Find where the given text appears and provide that cell's center as (X, Y) coordinate. 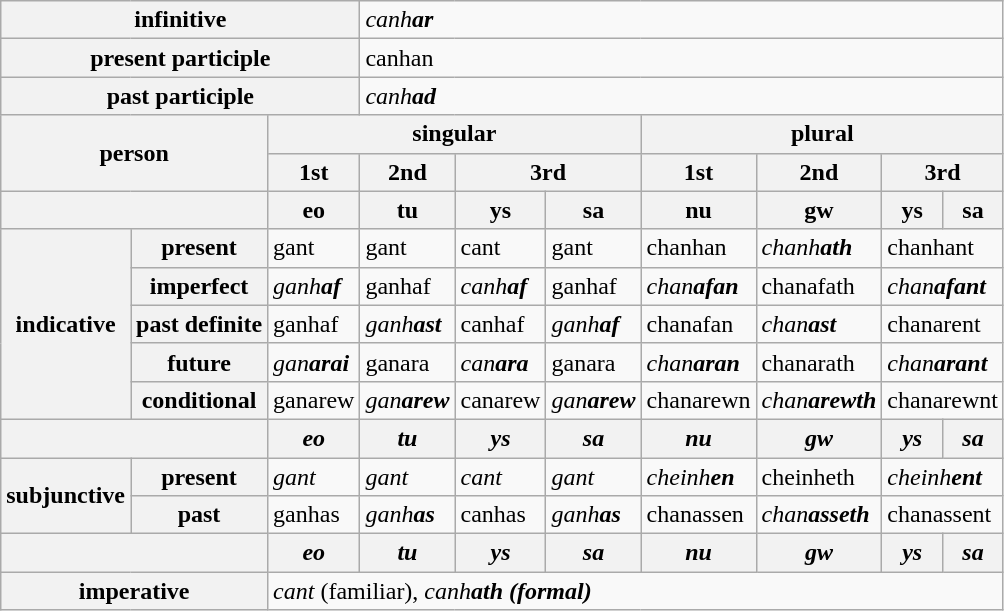
chanafath (819, 286)
chanarent (943, 324)
cheinheth (819, 477)
singular (454, 134)
cheinhen (698, 477)
chanast (819, 324)
past definite (198, 324)
conditional (198, 400)
canhan (682, 58)
chanarewnt (943, 400)
canara (500, 362)
chanasseth (819, 515)
cant (familiar), canhath (formal) (636, 591)
imperfect (198, 286)
canhad (682, 96)
subjunctive (66, 496)
canhas (500, 515)
plural (822, 134)
chanarewth (819, 400)
chanhan (698, 248)
imperative (134, 591)
chanaran (698, 362)
chanassent (943, 515)
chanafant (943, 286)
chanarewn (698, 400)
cheinhent (943, 477)
person (134, 153)
chanhant (943, 248)
chanarath (819, 362)
canhar (682, 20)
future (198, 362)
past (198, 515)
ganhast (408, 324)
present participle (180, 58)
chanassen (698, 515)
ganarai (314, 362)
infinitive (180, 20)
indicative (66, 324)
chanarant (943, 362)
past participle (180, 96)
canarew (500, 400)
chanhath (819, 248)
